From the cell containing the given text, extract its center point as (X, Y) coordinate. 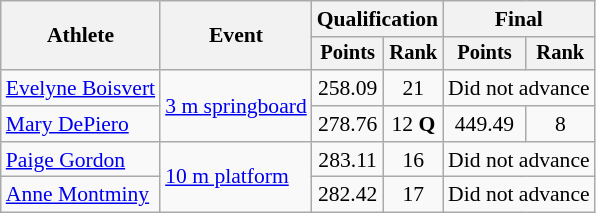
Paige Gordon (80, 160)
Athlete (80, 36)
Mary DePiero (80, 124)
21 (414, 88)
282.42 (348, 195)
258.09 (348, 88)
10 m platform (236, 178)
8 (560, 124)
283.11 (348, 160)
Event (236, 36)
12 Q (414, 124)
Final (519, 19)
449.49 (484, 124)
3 m springboard (236, 106)
17 (414, 195)
Evelyne Boisvert (80, 88)
Anne Montminy (80, 195)
16 (414, 160)
278.76 (348, 124)
Qualification (378, 19)
